Return the (x, y) coordinate for the center point of the cell that contains the specified text.  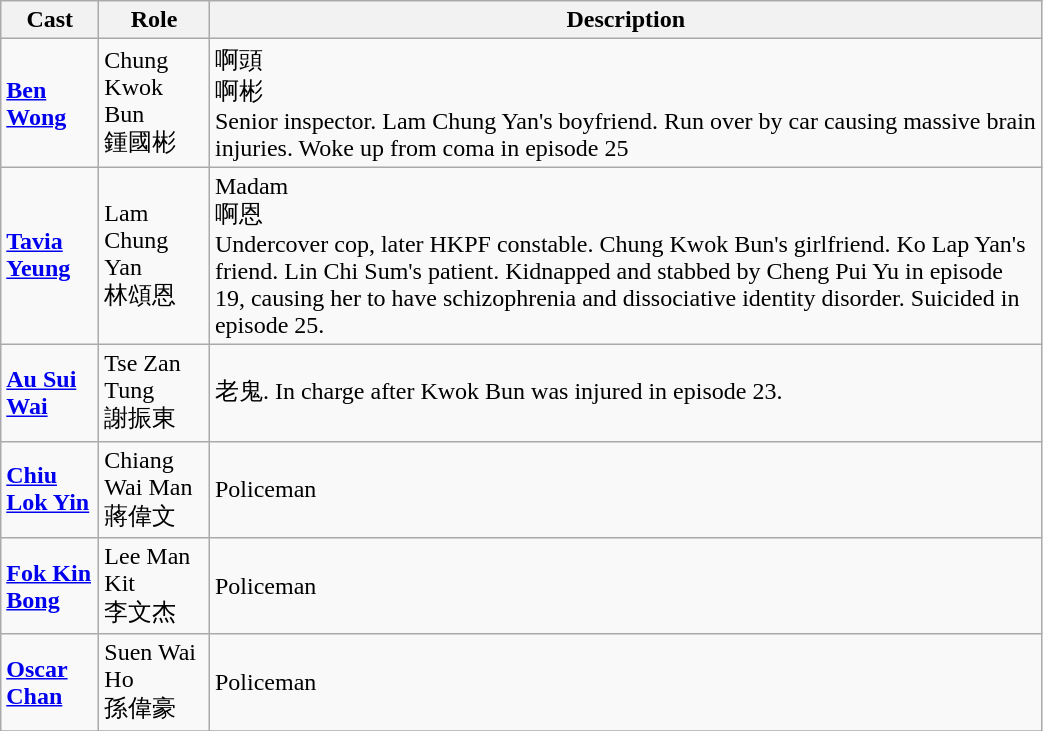
啊頭啊彬Senior inspector. Lam Chung Yan's boyfriend. Run over by car causing massive brain injuries. Woke up from coma in episode 25 (626, 103)
Au Sui Wai (50, 392)
老鬼. In charge after Kwok Bun was injured in episode 23. (626, 392)
Chiang Wai Man蔣偉文 (154, 490)
Oscar Chan (50, 682)
Lee Man Kit李文杰 (154, 586)
Role (154, 20)
Suen Wai Ho孫偉豪 (154, 682)
Tavia Yeung (50, 256)
Fok Kin Bong (50, 586)
Chiu Lok Yin (50, 490)
Description (626, 20)
Cast (50, 20)
Chung Kwok Bun鍾國彬 (154, 103)
Tse Zan Tung謝振東 (154, 392)
Lam Chung Yan林頌恩 (154, 256)
Ben Wong (50, 103)
